Identify which cell holds the provided text, then report its [x, y] central coordinate. 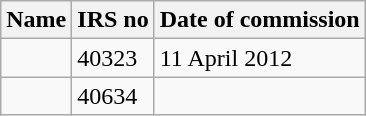
11 April 2012 [260, 58]
40634 [113, 96]
40323 [113, 58]
IRS no [113, 20]
Name [36, 20]
Date of commission [260, 20]
